Detect which cell encompasses the target text, then output its [X, Y] center coordinate. 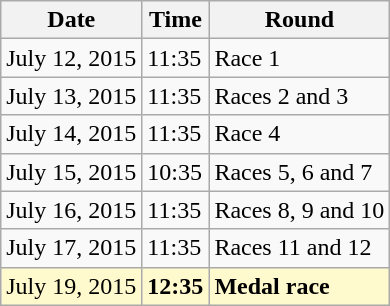
10:35 [176, 172]
Round [300, 20]
July 16, 2015 [72, 210]
July 19, 2015 [72, 286]
Races 5, 6 and 7 [300, 172]
Races 11 and 12 [300, 248]
July 14, 2015 [72, 134]
Race 4 [300, 134]
12:35 [176, 286]
July 13, 2015 [72, 96]
Race 1 [300, 58]
Medal race [300, 286]
Time [176, 20]
Date [72, 20]
July 17, 2015 [72, 248]
Races 8, 9 and 10 [300, 210]
Races 2 and 3 [300, 96]
July 12, 2015 [72, 58]
July 15, 2015 [72, 172]
